Scan for the cell matching the given text and deliver its [x, y] coordinate at center. 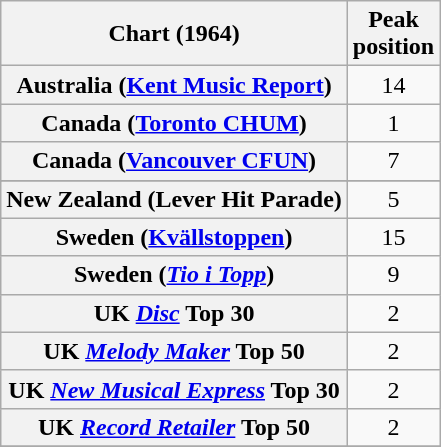
Canada (Toronto CHUM) [174, 123]
Sweden (Tio i Topp) [174, 275]
9 [393, 275]
UK Disc Top 30 [174, 313]
5 [393, 199]
Sweden (Kvällstoppen) [174, 237]
15 [393, 237]
Australia (Kent Music Report) [174, 85]
UK New Musical Express Top 30 [174, 389]
New Zealand (Lever Hit Parade) [174, 199]
UK Melody Maker Top 50 [174, 351]
1 [393, 123]
Chart (1964) [174, 34]
Peakposition [393, 34]
7 [393, 161]
UK Record Retailer Top 50 [174, 427]
14 [393, 85]
Canada (Vancouver CFUN) [174, 161]
